Pinpoint the cell where the given text exists, returning its (X, Y) midpoint coordinate. 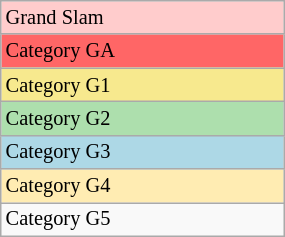
Category GA (142, 51)
Category G1 (142, 85)
Category G2 (142, 118)
Grand Slam (142, 17)
Category G5 (142, 219)
Category G4 (142, 186)
Category G3 (142, 152)
